Return the (x, y) coordinate for the center point of the cell that contains the specified text.  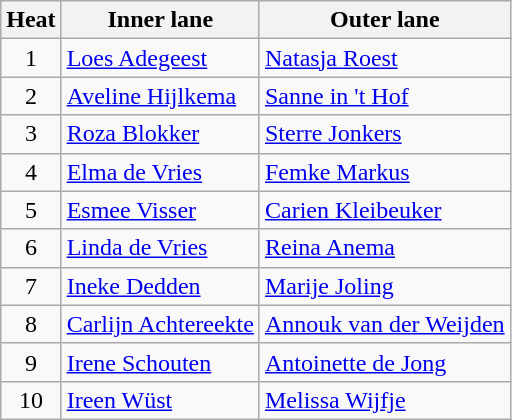
Reina Anema (384, 248)
5 (31, 210)
Inner lane (160, 20)
Carien Kleibeuker (384, 210)
8 (31, 324)
2 (31, 96)
Marije Joling (384, 286)
Natasja Roest (384, 58)
Ineke Dedden (160, 286)
Sanne in 't Hof (384, 96)
Outer lane (384, 20)
Heat (31, 20)
Aveline Hijlkema (160, 96)
Antoinette de Jong (384, 362)
6 (31, 248)
Melissa Wijfje (384, 400)
Irene Schouten (160, 362)
1 (31, 58)
Sterre Jonkers (384, 134)
Ireen Wüst (160, 400)
Annouk van der Weijden (384, 324)
7 (31, 286)
Elma de Vries (160, 172)
Femke Markus (384, 172)
4 (31, 172)
Carlijn Achtereekte (160, 324)
Esmee Visser (160, 210)
3 (31, 134)
Roza Blokker (160, 134)
Linda de Vries (160, 248)
9 (31, 362)
Loes Adegeest (160, 58)
10 (31, 400)
